Provide the (x, y) coordinate of the cell's center where the given text is located.  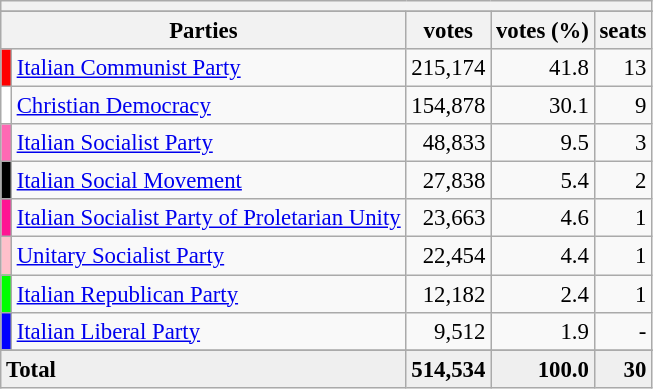
1.9 (543, 331)
votes (%) (543, 31)
Italian Communist Party (208, 68)
Total (204, 369)
13 (622, 68)
Christian Democracy (208, 106)
41.8 (543, 68)
9,512 (448, 331)
48,833 (448, 143)
30 (622, 369)
Unitary Socialist Party (208, 256)
514,534 (448, 369)
154,878 (448, 106)
12,182 (448, 294)
100.0 (543, 369)
Italian Socialist Party of Proletarian Unity (208, 219)
4.4 (543, 256)
9.5 (543, 143)
27,838 (448, 181)
- (622, 331)
seats (622, 31)
votes (448, 31)
22,454 (448, 256)
2 (622, 181)
2.4 (543, 294)
4.6 (543, 219)
Italian Socialist Party (208, 143)
Italian Liberal Party (208, 331)
30.1 (543, 106)
215,174 (448, 68)
3 (622, 143)
Parties (204, 31)
Italian Social Movement (208, 181)
Italian Republican Party (208, 294)
23,663 (448, 219)
9 (622, 106)
5.4 (543, 181)
